Locate the cell with the specified text and output its (X, Y) center coordinate. 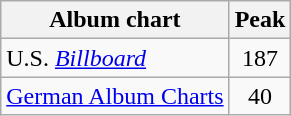
German Album Charts (115, 96)
Peak (260, 20)
U.S. Billboard (115, 58)
Album chart (115, 20)
187 (260, 58)
40 (260, 96)
